For the text-containing cell, return its midpoint in [x, y] coordinate format. 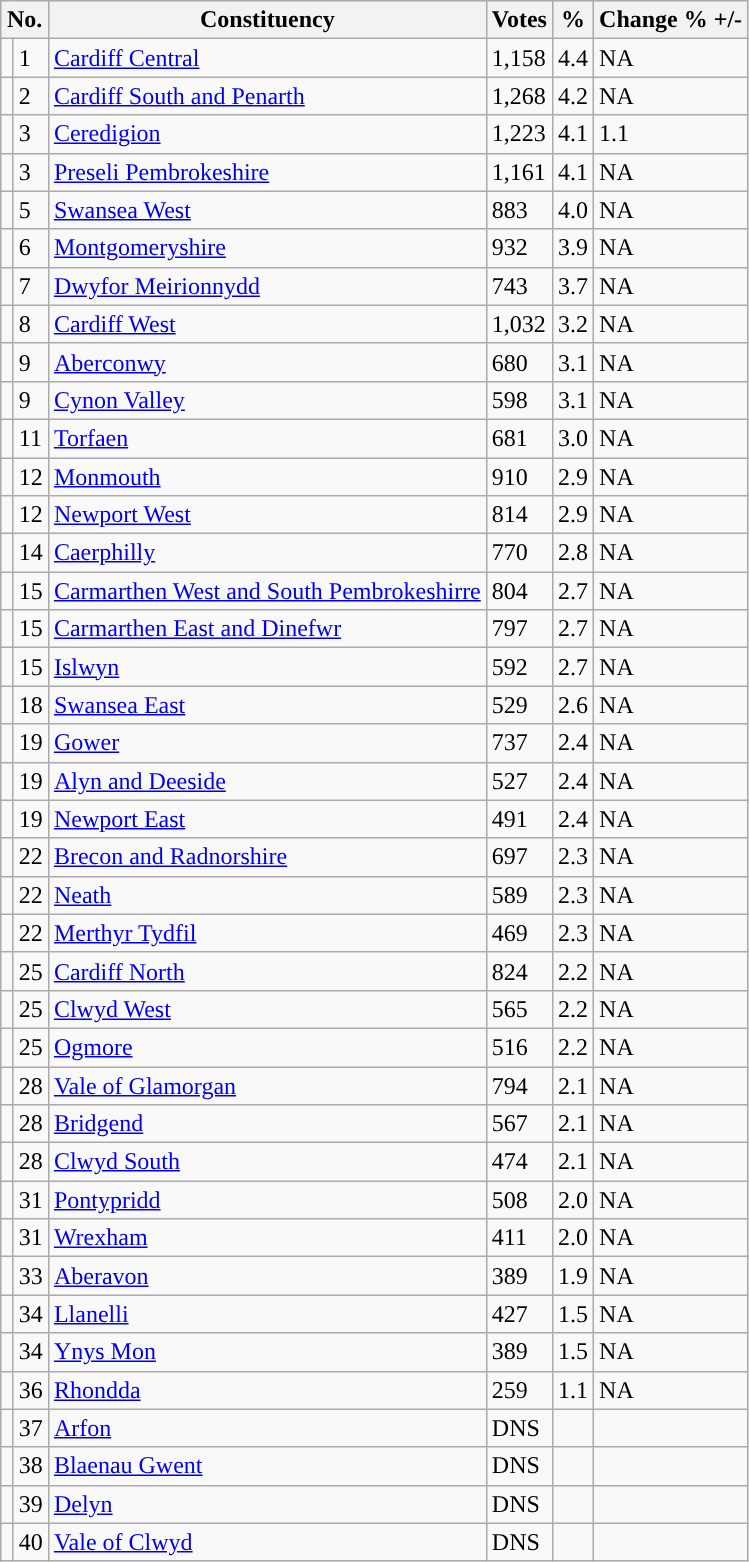
1,223 [519, 134]
516 [519, 1047]
2.6 [572, 705]
Constituency [267, 20]
40 [30, 1542]
932 [519, 248]
Cardiff West [267, 324]
Rhondda [267, 1390]
259 [519, 1390]
1,161 [519, 172]
Neath [267, 895]
681 [519, 438]
598 [519, 400]
Torfaen [267, 438]
491 [519, 819]
1 [30, 58]
Carmarthen West and South Pembrokeshirre [267, 591]
No. [25, 20]
770 [519, 553]
910 [519, 477]
Ynys Mon [267, 1352]
Llanelli [267, 1314]
Clwyd South [267, 1162]
Dwyfor Meirionnydd [267, 286]
Islwyn [267, 667]
1,158 [519, 58]
18 [30, 705]
567 [519, 1124]
5 [30, 210]
Swansea West [267, 210]
Ceredigion [267, 134]
797 [519, 629]
14 [30, 553]
Brecon and Radnorshire [267, 857]
Cardiff North [267, 971]
Swansea East [267, 705]
2.8 [572, 553]
4.4 [572, 58]
37 [30, 1428]
427 [519, 1314]
8 [30, 324]
6 [30, 248]
794 [519, 1085]
Blaenau Gwent [267, 1466]
Aberavon [267, 1276]
Wrexham [267, 1238]
814 [519, 515]
Newport East [267, 819]
Montgomeryshire [267, 248]
1,032 [519, 324]
Cardiff Central [267, 58]
Change % +/- [671, 20]
1.9 [572, 1276]
743 [519, 286]
3.7 [572, 286]
2 [30, 96]
3.0 [572, 438]
Cardiff South and Penarth [267, 96]
Monmouth [267, 477]
Cynon Valley [267, 400]
Delyn [267, 1504]
Arfon [267, 1428]
508 [519, 1200]
697 [519, 857]
Newport West [267, 515]
Ogmore [267, 1047]
589 [519, 895]
Bridgend [267, 1124]
39 [30, 1504]
411 [519, 1238]
1,268 [519, 96]
Gower [267, 743]
4.0 [572, 210]
36 [30, 1390]
11 [30, 438]
3.2 [572, 324]
527 [519, 781]
565 [519, 1009]
737 [519, 743]
Preseli Pembrokeshire [267, 172]
Carmarthen East and Dinefwr [267, 629]
529 [519, 705]
Caerphilly [267, 553]
Pontypridd [267, 1200]
680 [519, 362]
7 [30, 286]
33 [30, 1276]
4.2 [572, 96]
Vale of Clwyd [267, 1542]
592 [519, 667]
Alyn and Deeside [267, 781]
Vale of Glamorgan [267, 1085]
Aberconwy [267, 362]
Clwyd West [267, 1009]
Merthyr Tydfil [267, 933]
804 [519, 591]
474 [519, 1162]
469 [519, 933]
% [572, 20]
883 [519, 210]
3.9 [572, 248]
38 [30, 1466]
824 [519, 971]
Votes [519, 20]
